Return [x, y] of the center of cell containing provided text 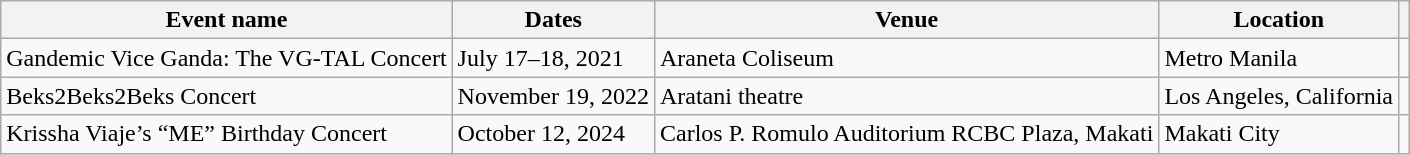
Venue [906, 20]
Location [1279, 20]
July 17–18, 2021 [553, 58]
Dates [553, 20]
Aratani theatre [906, 96]
November 19, 2022 [553, 96]
October 12, 2024 [553, 134]
Makati City [1279, 134]
Carlos P. Romulo Auditorium RCBC Plaza, Makati [906, 134]
Beks2Beks2Beks Concert [226, 96]
Event name [226, 20]
Los Angeles, California [1279, 96]
Krissha Viaje’s “ME” Birthday Concert [226, 134]
Metro Manila [1279, 58]
Gandemic Vice Ganda: The VG-TAL Concert [226, 58]
Araneta Coliseum [906, 58]
